Identify which cell holds the provided text, then report its [X, Y] central coordinate. 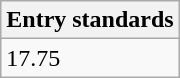
17.75 [90, 58]
Entry standards [90, 20]
